Extract the [X, Y] coordinate from the center of the cell holding the provided text.  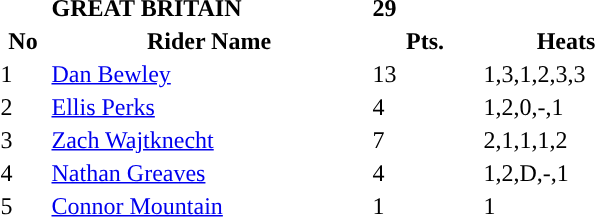
7 [425, 140]
Ellis Perks [209, 107]
Nathan Greaves [209, 173]
Dan Bewley [209, 74]
Rider Name [209, 41]
Pts. [425, 41]
Zach Wajtknecht [209, 140]
13 [425, 74]
